Identify which cell holds the provided text, then report its [x, y] central coordinate. 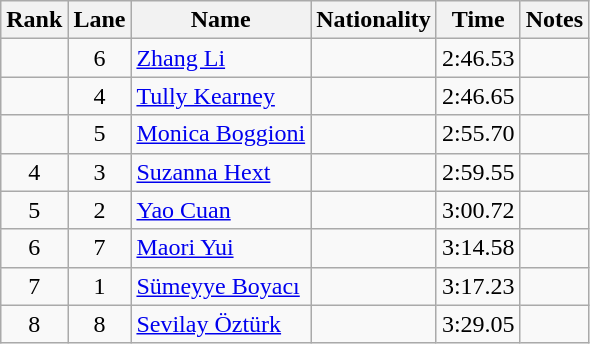
3 [100, 172]
Lane [100, 20]
2:46.53 [478, 58]
3:17.23 [478, 286]
Yao Cuan [221, 210]
2:46.65 [478, 96]
Tully Kearney [221, 96]
2:55.70 [478, 134]
Suzanna Hext [221, 172]
Time [478, 20]
2 [100, 210]
Notes [554, 20]
Sümeyye Boyacı [221, 286]
1 [100, 286]
2:59.55 [478, 172]
3:00.72 [478, 210]
Monica Boggioni [221, 134]
Sevilay Öztürk [221, 324]
Name [221, 20]
Rank [34, 20]
Zhang Li [221, 58]
Nationality [374, 20]
3:29.05 [478, 324]
3:14.58 [478, 248]
Maori Yui [221, 248]
